Scan for the cell matching the given text and deliver its [X, Y] coordinate at center. 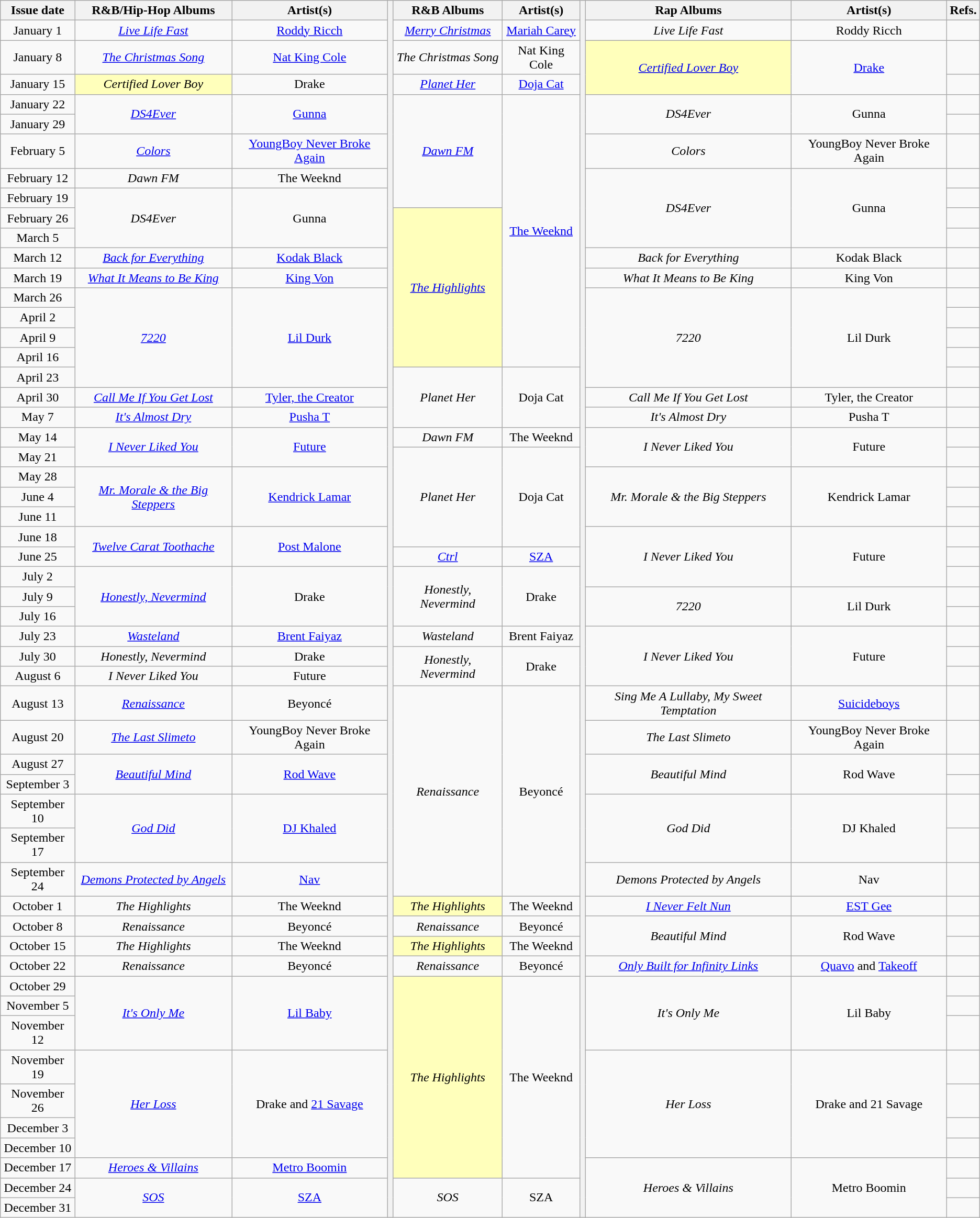
July 9 [38, 596]
January 15 [38, 84]
Merry Christmas [448, 30]
December 3 [38, 1128]
August 27 [38, 764]
Twelve Carat Toothache [153, 546]
March 19 [38, 278]
November 12 [38, 1033]
May 21 [38, 457]
August 13 [38, 703]
Issue date [38, 10]
June 18 [38, 537]
December 17 [38, 1168]
Rap Albums [688, 10]
Quavo and Takeoff [869, 966]
July 30 [38, 656]
Refs. [963, 10]
December 24 [38, 1188]
March 12 [38, 258]
April 23 [38, 377]
February 19 [38, 198]
September 3 [38, 784]
May 14 [38, 437]
April 16 [38, 357]
July 2 [38, 576]
April 9 [38, 338]
March 5 [38, 238]
May 7 [38, 417]
April 30 [38, 397]
June 4 [38, 497]
R&B Albums [448, 10]
October 15 [38, 946]
August 6 [38, 676]
Sing Me A Lullaby, My Sweet Temptation [688, 703]
November 5 [38, 1006]
December 10 [38, 1148]
March 26 [38, 298]
July 23 [38, 636]
February 12 [38, 178]
January 1 [38, 30]
February 26 [38, 218]
Suicideboys [869, 703]
EST Gee [869, 906]
November 26 [38, 1101]
January 22 [38, 104]
September 24 [38, 879]
October 1 [38, 906]
October 29 [38, 986]
August 20 [38, 737]
November 19 [38, 1067]
June 25 [38, 556]
January 8 [38, 58]
Mariah Carey [541, 30]
December 31 [38, 1208]
January 29 [38, 124]
R&B/Hip-Hop Albums [153, 10]
Only Built for Infinity Links [688, 966]
Post Malone [310, 546]
April 2 [38, 318]
September 10 [38, 811]
October 22 [38, 966]
June 11 [38, 517]
Ctrl [448, 556]
July 16 [38, 617]
September 17 [38, 845]
I Never Felt Nun [688, 906]
May 28 [38, 477]
October 8 [38, 926]
February 5 [38, 151]
